Provide the (x, y) coordinate of the cell's center where the given text is located.  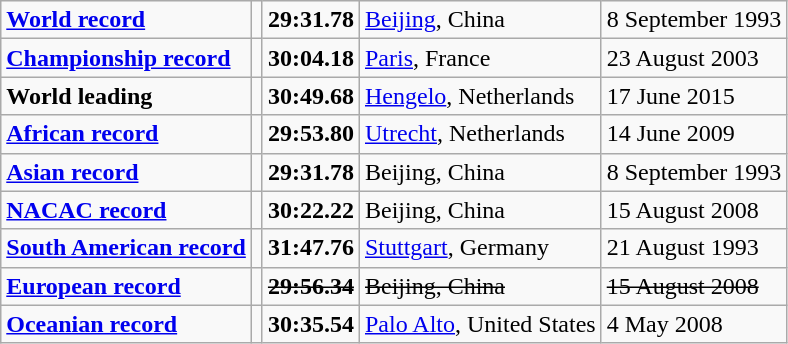
29:53.80 (310, 134)
30:49.68 (310, 96)
30:04.18 (310, 58)
23 August 2003 (694, 58)
Paris, France (480, 58)
14 June 2009 (694, 134)
17 June 2015 (694, 96)
African record (126, 134)
Palo Alto, United States (480, 324)
NACAC record (126, 210)
Oceanian record (126, 324)
Asian record (126, 172)
European record (126, 286)
31:47.76 (310, 248)
30:35.54 (310, 324)
World leading (126, 96)
Stuttgart, Germany (480, 248)
World record (126, 20)
21 August 1993 (694, 248)
Utrecht, Netherlands (480, 134)
4 May 2008 (694, 324)
30:22.22 (310, 210)
29:56.34 (310, 286)
Championship record (126, 58)
Hengelo, Netherlands (480, 96)
South American record (126, 248)
